Provide the [X, Y] coordinate of the cell's center where the given text is located.  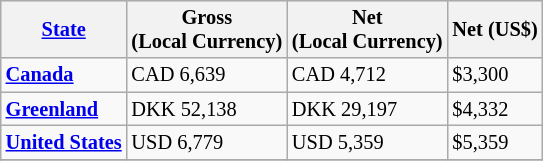
Net(Local Currency) [367, 29]
$5,359 [494, 142]
$3,300 [494, 75]
United States [64, 142]
CAD 4,712 [367, 75]
Gross(Local Currency) [207, 29]
USD 6,779 [207, 142]
$4,332 [494, 109]
DKK 52,138 [207, 109]
Net (US$) [494, 29]
Canada [64, 75]
DKK 29,197 [367, 109]
Greenland [64, 109]
State [64, 29]
USD 5,359 [367, 142]
CAD 6,639 [207, 75]
